Return the [X, Y] coordinate for the center point of the cell that contains the specified text.  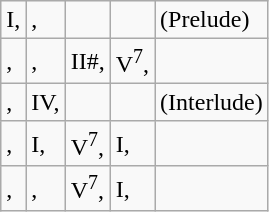
(Prelude) [212, 20]
IV, [46, 102]
II#, [88, 62]
(Interlude) [212, 102]
